Scan for the cell matching the given text and deliver its (X, Y) coordinate at center. 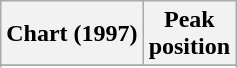
Peakposition (189, 34)
Chart (1997) (72, 34)
